Pinpoint the cell where the given text exists, returning its [x, y] midpoint coordinate. 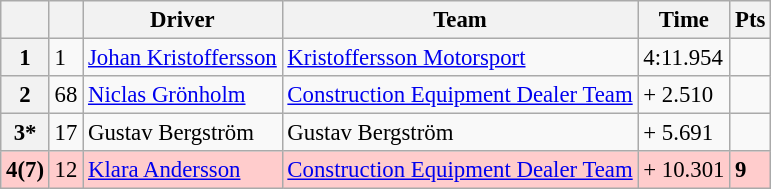
+ 5.691 [684, 133]
Driver [182, 20]
Time [684, 20]
Johan Kristoffersson [182, 58]
+ 10.301 [684, 170]
Team [460, 20]
17 [66, 133]
3* [26, 133]
9 [750, 170]
+ 2.510 [684, 95]
4:11.954 [684, 58]
4(7) [26, 170]
68 [66, 95]
Niclas Grönholm [182, 95]
2 [26, 95]
Kristoffersson Motorsport [460, 58]
12 [66, 170]
Pts [750, 20]
Klara Andersson [182, 170]
